Detect which cell encompasses the target text, then output its [x, y] center coordinate. 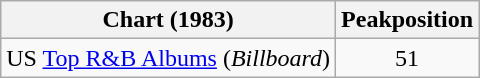
US Top R&B Albums (Billboard) [168, 58]
Chart (1983) [168, 20]
Peakposition [408, 20]
51 [408, 58]
